Output the [x, y] coordinate of the center of the cell containing the given text.  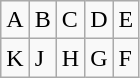
H [70, 58]
C [70, 20]
J [42, 58]
A [15, 20]
F [126, 58]
K [15, 58]
G [99, 58]
D [99, 20]
B [42, 20]
E [126, 20]
